Output the (X, Y) coordinate of the center of the cell containing the given text.  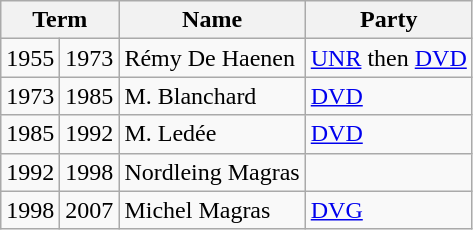
Rémy De Haenen (212, 58)
UNR then DVD (388, 58)
Party (388, 20)
M. Blanchard (212, 96)
Michel Magras (212, 210)
2007 (90, 210)
M. Ledée (212, 134)
Name (212, 20)
1955 (30, 58)
Term (60, 20)
DVG (388, 210)
Nordleing Magras (212, 172)
